Return the [x, y] coordinate for the center point of the cell that contains the specified text.  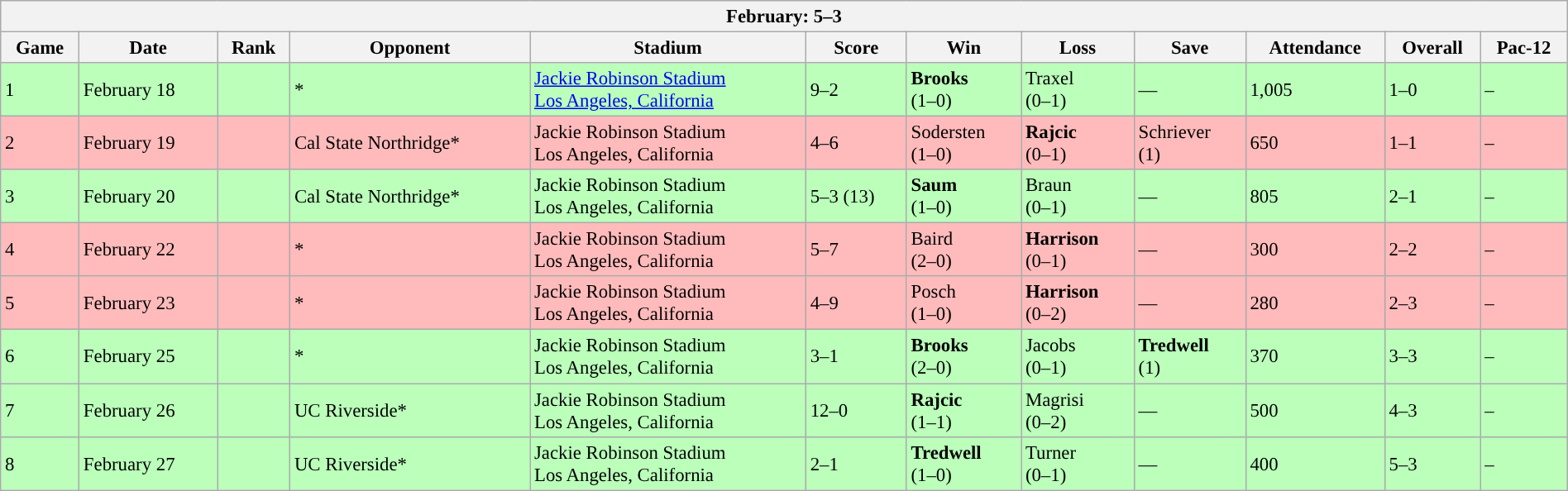
Jacobs(0–1) [1078, 357]
Baird(2–0) [963, 250]
4–6 [856, 144]
Pac-12 [1523, 47]
3–1 [856, 357]
300 [1315, 250]
8 [40, 463]
6 [40, 357]
Turner(0–1) [1078, 463]
Magrisi(0–2) [1078, 410]
Save [1189, 47]
February 18 [149, 89]
5–7 [856, 250]
Schriever(1) [1189, 144]
1 [40, 89]
9–2 [856, 89]
Score [856, 47]
Rajcic(0–1) [1078, 144]
February 25 [149, 357]
Win [963, 47]
2–2 [1432, 250]
February 22 [149, 250]
400 [1315, 463]
1,005 [1315, 89]
February 23 [149, 303]
7 [40, 410]
3–3 [1432, 357]
Traxel(0–1) [1078, 89]
5–3 (13) [856, 197]
4 [40, 250]
Opponent [410, 47]
5–3 [1432, 463]
2–3 [1432, 303]
Rajcic(1–1) [963, 410]
Attendance [1315, 47]
650 [1315, 144]
February 19 [149, 144]
Braun(0–1) [1078, 197]
370 [1315, 357]
February 26 [149, 410]
12–0 [856, 410]
Harrison(0–2) [1078, 303]
5 [40, 303]
February: 5–3 [784, 17]
4–3 [1432, 410]
Posch(1–0) [963, 303]
Harrison(0–1) [1078, 250]
280 [1315, 303]
Brooks(1–0) [963, 89]
Overall [1432, 47]
Stadium [668, 47]
Game [40, 47]
4–9 [856, 303]
Date [149, 47]
Tredwell(1–0) [963, 463]
1–0 [1432, 89]
February 27 [149, 463]
Saum(1–0) [963, 197]
Tredwell(1) [1189, 357]
Loss [1078, 47]
1–1 [1432, 144]
February 20 [149, 197]
Sodersten(1–0) [963, 144]
3 [40, 197]
805 [1315, 197]
Brooks(2–0) [963, 357]
Rank [254, 47]
2 [40, 144]
500 [1315, 410]
